Return the [X, Y] coordinate for the center point of the cell that contains the specified text.  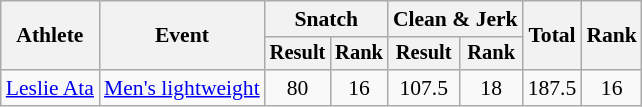
Total [552, 36]
Snatch [326, 19]
107.5 [424, 88]
Leslie Ata [50, 88]
Event [182, 36]
18 [492, 88]
Athlete [50, 36]
80 [298, 88]
187.5 [552, 88]
Clean & Jerk [456, 19]
Men's lightweight [182, 88]
